Pinpoint the cell where the given text exists, returning its (X, Y) midpoint coordinate. 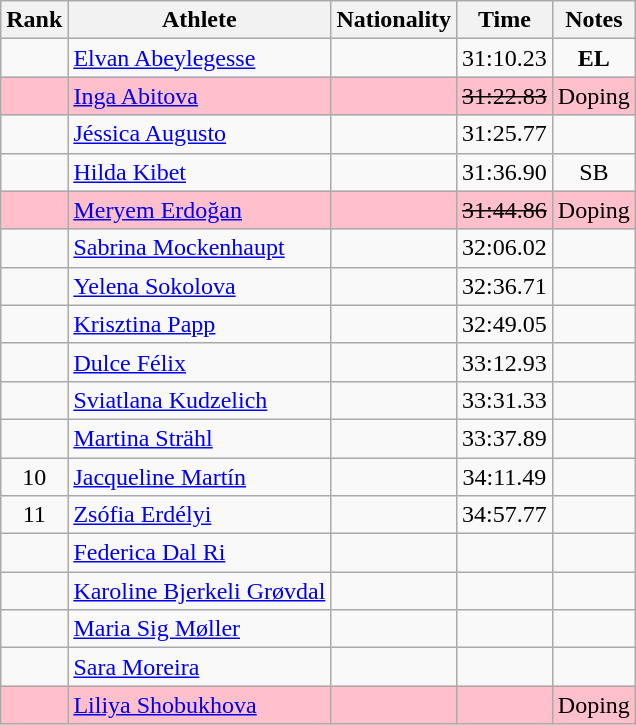
Inga Abitova (200, 96)
32:06.02 (505, 248)
Athlete (200, 20)
SB (594, 172)
31:22.83 (505, 96)
Yelena Sokolova (200, 286)
34:11.49 (505, 477)
Time (505, 20)
Krisztina Papp (200, 324)
Sara Moreira (200, 667)
34:57.77 (505, 515)
Rank (34, 20)
10 (34, 477)
31:44.86 (505, 210)
Sabrina Mockenhaupt (200, 248)
Jacqueline Martín (200, 477)
33:31.33 (505, 400)
32:49.05 (505, 324)
Martina Strähl (200, 438)
EL (594, 58)
Hilda Kibet (200, 172)
Sviatlana Kudzelich (200, 400)
31:25.77 (505, 134)
11 (34, 515)
Jéssica Augusto (200, 134)
33:37.89 (505, 438)
Notes (594, 20)
Liliya Shobukhova (200, 705)
Elvan Abeylegesse (200, 58)
Dulce Félix (200, 362)
31:36.90 (505, 172)
Nationality (394, 20)
Zsófia Erdélyi (200, 515)
Maria Sig Møller (200, 629)
Meryem Erdoğan (200, 210)
Federica Dal Ri (200, 553)
Karoline Bjerkeli Grøvdal (200, 591)
32:36.71 (505, 286)
31:10.23 (505, 58)
33:12.93 (505, 362)
